Pinpoint the cell where the given text exists, returning its [x, y] midpoint coordinate. 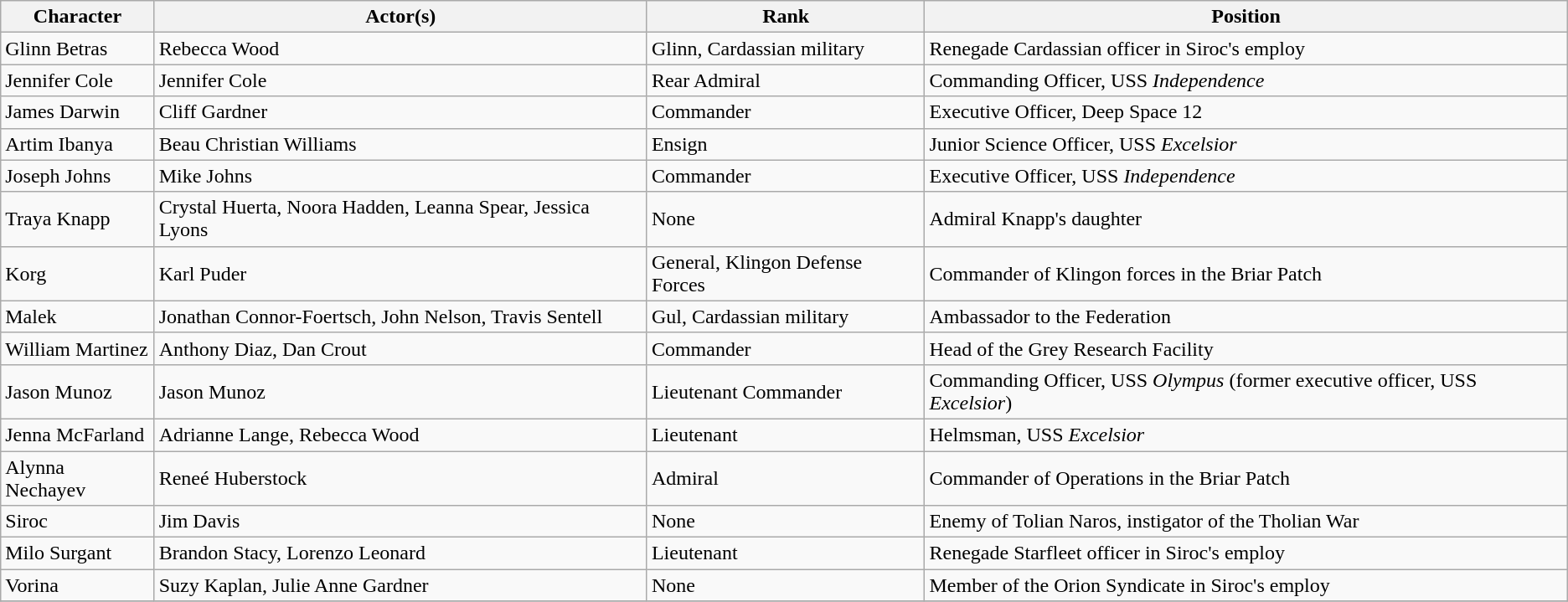
Artim Ibanya [77, 144]
Executive Officer, USS Independence [1246, 176]
Mike Johns [400, 176]
Character [77, 17]
Rear Admiral [786, 80]
Rank [786, 17]
Commander of Klingon forces in the Briar Patch [1246, 273]
Jim Davis [400, 522]
Siroc [77, 522]
Suzy Kaplan, Julie Anne Gardner [400, 585]
Traya Knapp [77, 219]
Admiral [786, 477]
Cliff Gardner [400, 112]
Head of the Grey Research Facility [1246, 348]
Glinn, Cardassian military [786, 49]
Anthony Diaz, Dan Crout [400, 348]
Renegade Cardassian officer in Siroc's employ [1246, 49]
Brandon Stacy, Lorenzo Leonard [400, 553]
Milo Surgant [77, 553]
Malek [77, 316]
Jonathan Connor-Foertsch, John Nelson, Travis Sentell [400, 316]
Karl Puder [400, 273]
Gul, Cardassian military [786, 316]
Commanding Officer, USS Independence [1246, 80]
Jenna McFarland [77, 435]
Renegade Starfleet officer in Siroc's employ [1246, 553]
Joseph Johns [77, 176]
Executive Officer, Deep Space 12 [1246, 112]
Vorina [77, 585]
Alynna Nechayev [77, 477]
Actor(s) [400, 17]
Commander of Operations in the Briar Patch [1246, 477]
Reneé Huberstock [400, 477]
Glinn Betras [77, 49]
Enemy of Tolian Naros, instigator of the Tholian War [1246, 522]
Ensign [786, 144]
Commanding Officer, USS Olympus (former executive officer, USS Excelsior) [1246, 392]
Beau Christian Williams [400, 144]
Adrianne Lange, Rebecca Wood [400, 435]
James Darwin [77, 112]
Member of the Orion Syndicate in Siroc's employ [1246, 585]
William Martinez [77, 348]
Helmsman, USS Excelsior [1246, 435]
Position [1246, 17]
Admiral Knapp's daughter [1246, 219]
Crystal Huerta, Noora Hadden, Leanna Spear, Jessica Lyons [400, 219]
Lieutenant Commander [786, 392]
Korg [77, 273]
General, Klingon Defense Forces [786, 273]
Junior Science Officer, USS Excelsior [1246, 144]
Rebecca Wood [400, 49]
Ambassador to the Federation [1246, 316]
